From the cell containing the given text, extract its center point as (X, Y) coordinate. 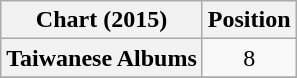
Position (249, 20)
Chart (2015) (102, 20)
8 (249, 58)
Taiwanese Albums (102, 58)
